Scan for the cell matching the given text and deliver its [X, Y] coordinate at center. 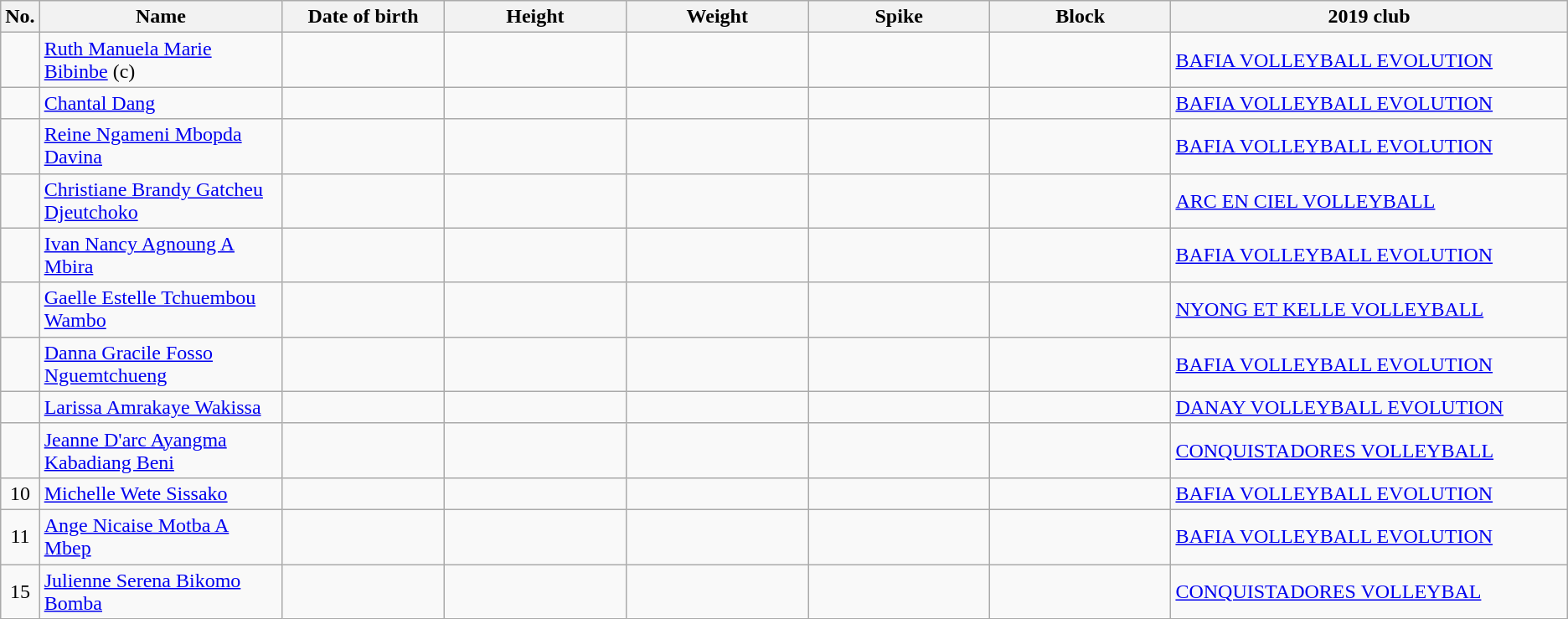
Block [1080, 17]
No. [20, 17]
10 [20, 493]
Height [534, 17]
Christiane Brandy Gatcheu Djeutchoko [161, 201]
Name [161, 17]
Ange Nicaise Motba A Mbep [161, 536]
Reine Ngameni Mbopda Davina [161, 146]
CONQUISTADORES VOLLEYBALL [1369, 451]
Ruth Manuela Marie Bibinbe (c) [161, 60]
Larissa Amrakaye Wakissa [161, 407]
Jeanne D'arc Ayangma Kabadiang Beni [161, 451]
Michelle Wete Sissako [161, 493]
CONQUISTADORES VOLLEYBAL [1369, 591]
Date of birth [364, 17]
15 [20, 591]
Spike [899, 17]
NYONG ET KELLE VOLLEYBALL [1369, 310]
ARC EN CIEL VOLLEYBALL [1369, 201]
11 [20, 536]
Chantal Dang [161, 103]
Danna Gracile Fosso Nguemtchueng [161, 364]
Gaelle Estelle Tchuembou Wambo [161, 310]
Weight [717, 17]
DANAY VOLLEYBALL EVOLUTION [1369, 407]
2019 club [1369, 17]
Ivan Nancy Agnoung A Mbira [161, 255]
Julienne Serena Bikomo Bomba [161, 591]
